Find where the given text appears and provide that cell's center as (x, y) coordinate. 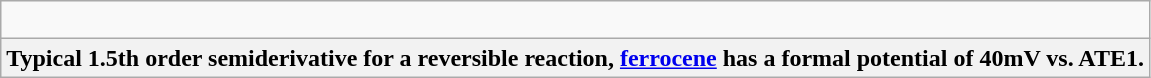
Typical 1.5th order semiderivative for a reversible reaction, ferrocene has a formal potential of 40mV vs. ATE1. (576, 58)
